From the cell containing the given text, extract its center point as [x, y] coordinate. 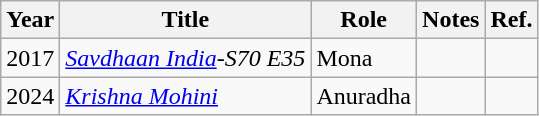
Notes [451, 20]
Year [30, 20]
Mona [364, 58]
Savdhaan India-S70 E35 [186, 58]
Krishna Mohini [186, 96]
Title [186, 20]
Anuradha [364, 96]
2024 [30, 96]
Ref. [512, 20]
2017 [30, 58]
Role [364, 20]
